Return the (x, y) coordinate for the center point of the cell that contains the specified text.  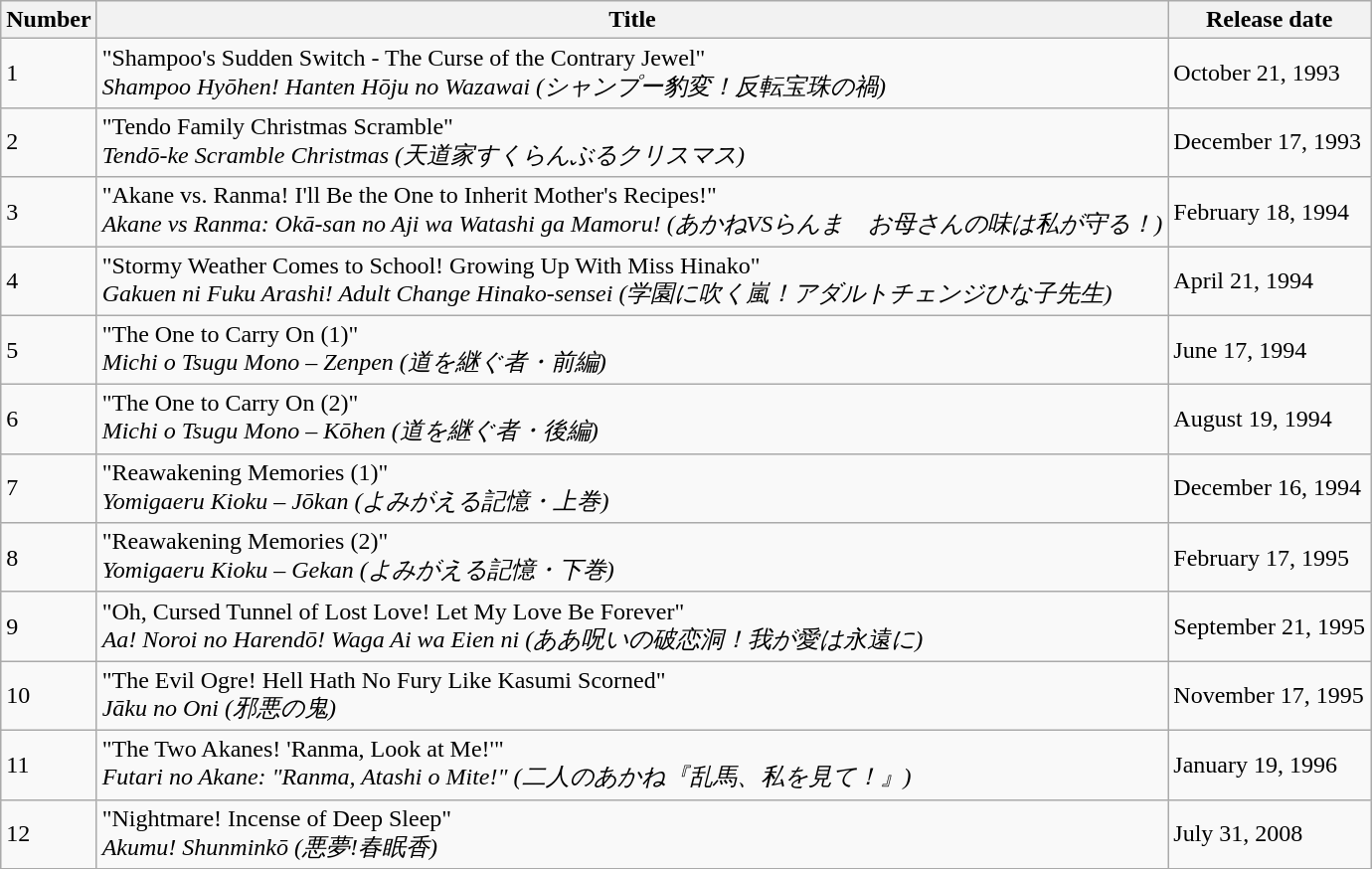
"Reawakening Memories (2)"Yomigaeru Kioku – Gekan (よみがえる記憶・下巻) (632, 558)
4 (49, 281)
10 (49, 696)
"Stormy Weather Comes to School! Growing Up With Miss Hinako"Gakuen ni Fuku Arashi! Adult Change Hinako-sensei (学園に吹く嵐！アダルトチェンジひな子先生) (632, 281)
April 21, 1994 (1270, 281)
3 (49, 212)
August 19, 1994 (1270, 420)
July 31, 2008 (1270, 834)
Release date (1270, 20)
8 (49, 558)
Number (49, 20)
"The One to Carry On (2)"Michi o Tsugu Mono – Kōhen (道を継ぐ者・後編) (632, 420)
November 17, 1995 (1270, 696)
5 (49, 350)
December 16, 1994 (1270, 488)
9 (49, 626)
Title (632, 20)
1 (49, 74)
11 (49, 765)
September 21, 1995 (1270, 626)
"Akane vs. Ranma! I'll Be the One to Inherit Mother's Recipes!"Akane vs Ranma: Okā-san no Aji wa Watashi ga Mamoru! (あかねVSらんま お母さんの味は私が守る！) (632, 212)
6 (49, 420)
"The One to Carry On (1)"Michi o Tsugu Mono – Zenpen (道を継ぐ者・前編) (632, 350)
June 17, 1994 (1270, 350)
"Tendo Family Christmas Scramble"Tendō-ke Scramble Christmas (天道家すくらんぶるクリスマス) (632, 142)
"Shampoo's Sudden Switch - The Curse of the Contrary Jewel"Shampoo Hyōhen! Hanten Hōju no Wazawai (シャンプー豹変！反転宝珠の禍) (632, 74)
7 (49, 488)
October 21, 1993 (1270, 74)
December 17, 1993 (1270, 142)
January 19, 1996 (1270, 765)
12 (49, 834)
2 (49, 142)
February 18, 1994 (1270, 212)
"The Two Akanes! 'Ranma, Look at Me!'"Futari no Akane: "Ranma, Atashi o Mite!" (二人のあかね『乱馬、私を見て！』) (632, 765)
"Nightmare! Incense of Deep Sleep"Akumu! Shunminkō (悪夢!春眠香) (632, 834)
"The Evil Ogre! Hell Hath No Fury Like Kasumi Scorned"Jāku no Oni (邪悪の鬼) (632, 696)
February 17, 1995 (1270, 558)
"Oh, Cursed Tunnel of Lost Love! Let My Love Be Forever"Aa! Noroi no Harendō! Waga Ai wa Eien ni (ああ呪いの破恋洞！我が愛は永遠に) (632, 626)
"Reawakening Memories (1)"Yomigaeru Kioku – Jōkan (よみがえる記憶・上巻) (632, 488)
